Identify which cell holds the provided text, then report its (X, Y) central coordinate. 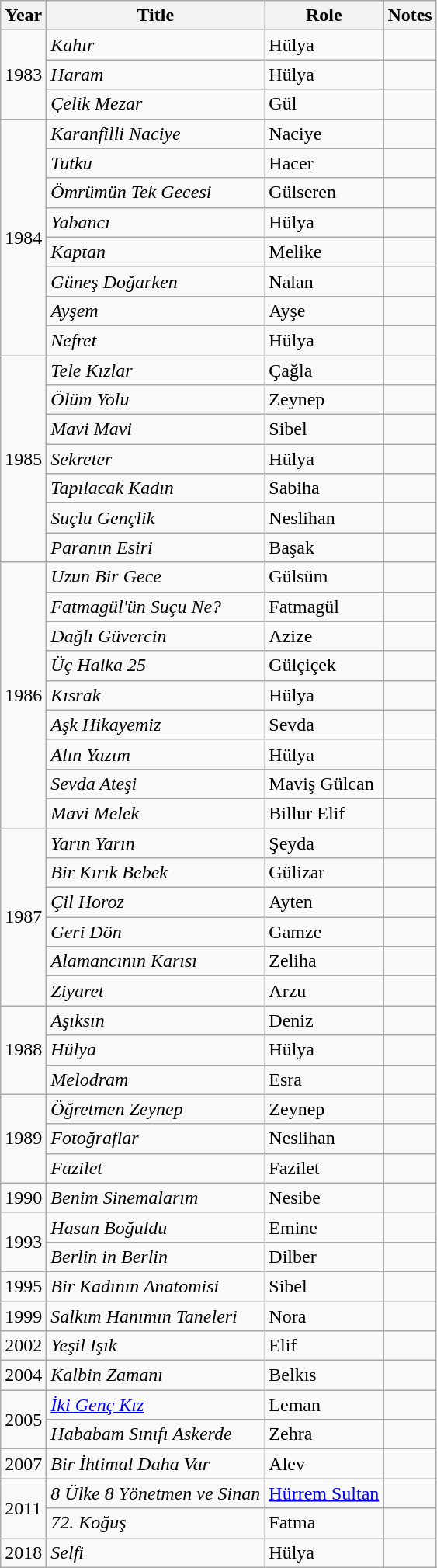
Sevda (324, 725)
Bir İhtimal Daha Var (155, 1464)
Hababam Sınıfı Askerde (155, 1434)
Zeliha (324, 961)
Maviş Gülcan (324, 784)
Nalan (324, 281)
Belkıs (324, 1375)
Gülizar (324, 873)
Year (23, 16)
Gülseren (324, 193)
Selfi (155, 1552)
Alev (324, 1464)
1983 (23, 75)
Zehra (324, 1434)
1988 (23, 1050)
2018 (23, 1552)
Sevda Ateşi (155, 784)
Çelik Mezar (155, 104)
Ayten (324, 902)
Alamancının Karısı (155, 961)
Öğretmen Zeynep (155, 1109)
Uzun Bir Gece (155, 577)
2005 (23, 1420)
2002 (23, 1346)
Başak (324, 548)
Geri Dön (155, 932)
Hürrem Sultan (324, 1493)
Alın Yazım (155, 754)
Role (324, 16)
Title (155, 16)
Yabancı (155, 222)
Ziyaret (155, 991)
Salkım Hanımın Taneleri (155, 1316)
Nefret (155, 340)
Deniz (324, 1020)
Bir Kırık Bebek (155, 873)
Mavi Mavi (155, 429)
Hacer (324, 163)
Naciye (324, 134)
Suçlu Gençlik (155, 518)
Ölüm Yolu (155, 400)
Hasan Boğuldu (155, 1227)
1995 (23, 1286)
Dilber (324, 1257)
72. Koğuş (155, 1523)
Yarın Yarın (155, 843)
1987 (23, 916)
Kahır (155, 45)
2004 (23, 1375)
Kaptan (155, 252)
Melike (324, 252)
Notes (410, 16)
2007 (23, 1464)
Haram (155, 75)
Sabiha (324, 488)
Gülsüm (324, 577)
Şeyda (324, 843)
Esra (324, 1080)
Elif (324, 1346)
Sekreter (155, 459)
Ayşem (155, 311)
Mavi Melek (155, 813)
Nora (324, 1316)
Melodram (155, 1080)
Gamze (324, 932)
Ömrümün Tek Gecesi (155, 193)
Paranın Esiri (155, 548)
Ayşe (324, 311)
Karanfilli Naciye (155, 134)
Yeşil Işık (155, 1346)
Çil Horoz (155, 902)
Fatmagül'ün Suçu Ne? (155, 607)
Emine (324, 1227)
Aşk Hikayemiz (155, 725)
Tutku (155, 163)
Berlin in Berlin (155, 1257)
1999 (23, 1316)
Gülçiçek (324, 666)
Nesibe (324, 1198)
Arzu (324, 991)
1990 (23, 1198)
İki Genç Kız (155, 1405)
Üç Halka 25 (155, 666)
1993 (23, 1242)
Fatmagül (324, 607)
Aşıksın (155, 1020)
Benim Sinemalarım (155, 1198)
Tele Kızlar (155, 370)
Güneş Doğarken (155, 281)
1985 (23, 459)
Kalbin Zamanı (155, 1375)
Bir Kadının Anatomisi (155, 1286)
Billur Elif (324, 813)
8 Ülke 8 Yönetmen ve Sinan (155, 1493)
Azize (324, 636)
1984 (23, 237)
2011 (23, 1508)
Fotoğraflar (155, 1139)
Fatma (324, 1523)
Kısrak (155, 695)
1986 (23, 696)
Leman (324, 1405)
Dağlı Güvercin (155, 636)
Çağla (324, 370)
1989 (23, 1139)
Tapılacak Kadın (155, 488)
Gül (324, 104)
